Provide the (x, y) coordinate of the cell's center where the given text is located.  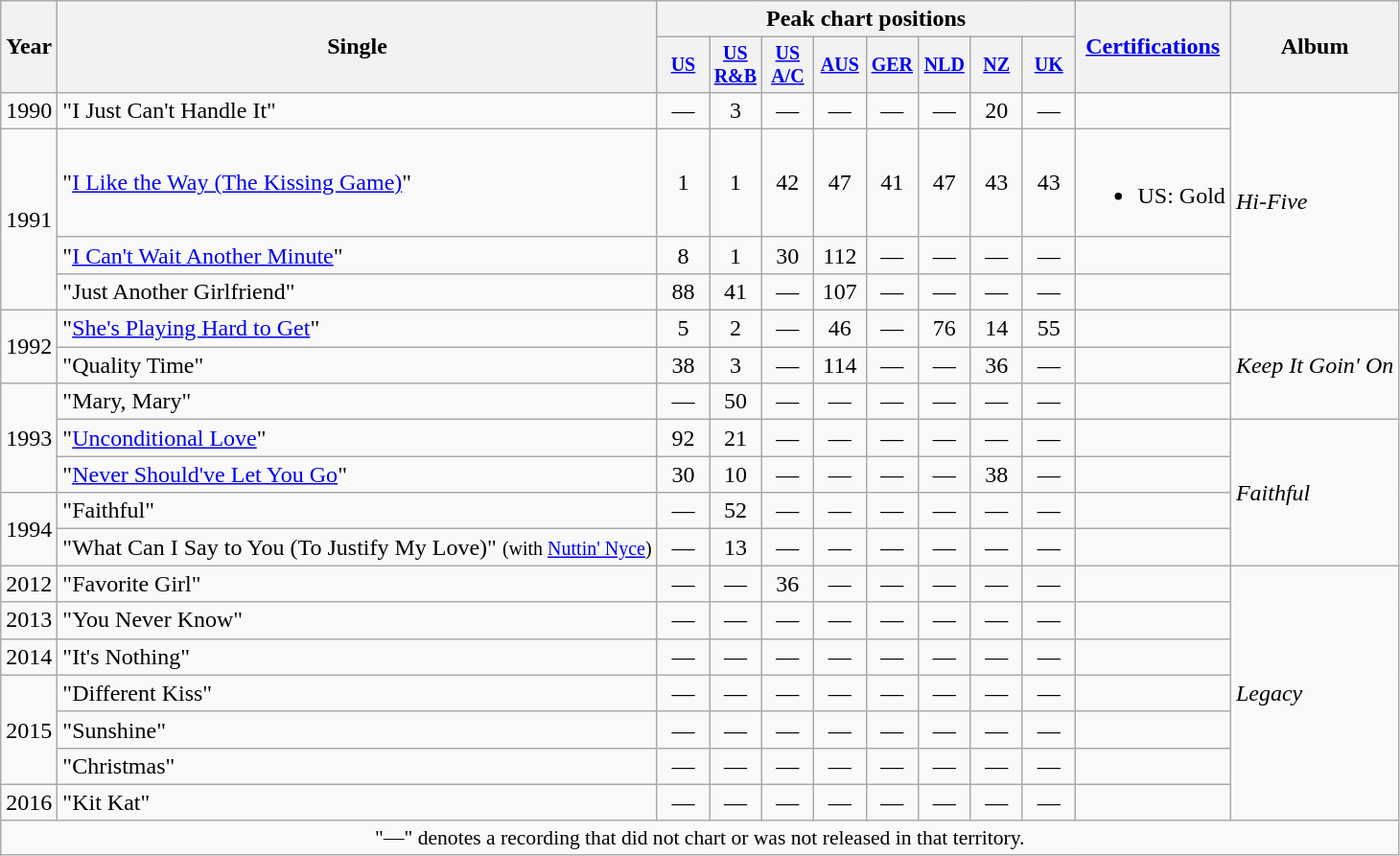
"You Never Know" (357, 620)
AUS (840, 65)
114 (840, 365)
1994 (29, 529)
Hi-Five (1315, 201)
"I Can't Wait Another Minute" (357, 255)
GER (892, 65)
US (683, 65)
NLD (945, 65)
"Christmas" (357, 766)
Certifications (1153, 47)
2016 (29, 802)
88 (683, 291)
1992 (29, 347)
1990 (29, 110)
"Faithful" (357, 511)
10 (735, 474)
50 (735, 402)
5 (683, 329)
112 (840, 255)
"She's Playing Hard to Get" (357, 329)
"Kit Kat" (357, 802)
Single (357, 47)
"—" denotes a recording that did not chart or was not released in that territory. (700, 838)
"It's Nothing" (357, 657)
Peak chart positions (866, 19)
13 (735, 547)
21 (735, 438)
"Unconditional Love" (357, 438)
55 (1048, 329)
"I Just Can't Handle It" (357, 110)
52 (735, 511)
Year (29, 47)
2013 (29, 620)
42 (787, 182)
Faithful (1315, 493)
"Mary, Mary" (357, 402)
NZ (996, 65)
US: Gold (1153, 182)
"Favorite Girl" (357, 584)
14 (996, 329)
1993 (29, 438)
"Quality Time" (357, 365)
"Different Kiss" (357, 693)
1991 (29, 219)
"What Can I Say to You (To Justify My Love)" (with Nuttin' Nyce) (357, 547)
"I Like the Way (The Kissing Game)" (357, 182)
UK (1048, 65)
2012 (29, 584)
USA/C (787, 65)
2 (735, 329)
2015 (29, 729)
USR&B (735, 65)
Legacy (1315, 693)
107 (840, 291)
2014 (29, 657)
8 (683, 255)
"Never Should've Let You Go" (357, 474)
Album (1315, 47)
Keep It Goin' On (1315, 365)
"Sunshine" (357, 729)
92 (683, 438)
20 (996, 110)
76 (945, 329)
"Just Another Girlfriend" (357, 291)
46 (840, 329)
